Determine the (x, y) coordinate at the center of the cell enclosing the given text.  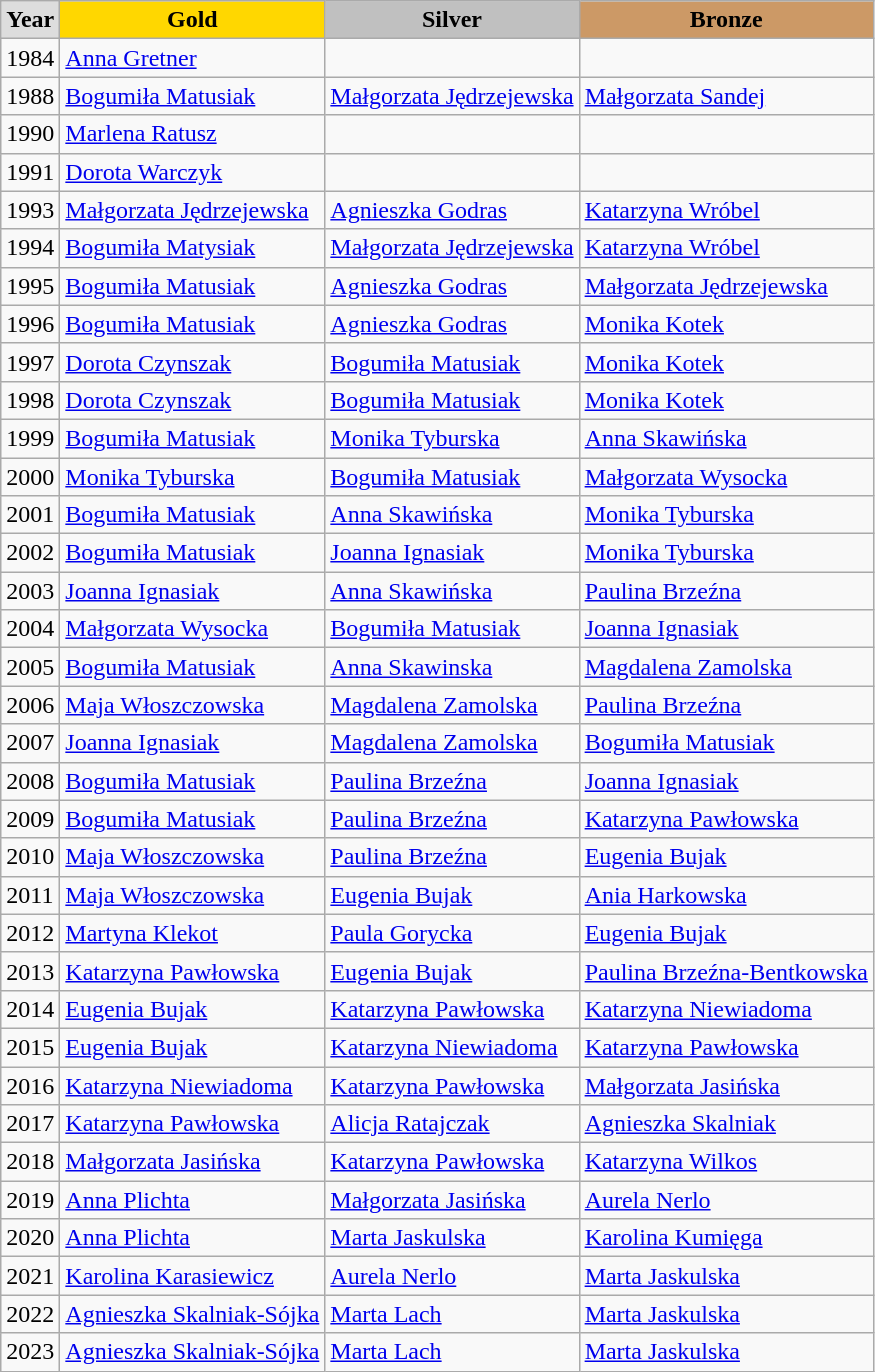
1991 (30, 172)
Anna Skawinska (452, 667)
2014 (30, 1009)
2019 (30, 1200)
Alicja Ratajczak (452, 1124)
Dorota Warczyk (192, 172)
Silver (452, 20)
2001 (30, 515)
2016 (30, 1085)
2003 (30, 591)
2023 (30, 1352)
Martyna Klekot (192, 933)
1990 (30, 134)
2010 (30, 857)
Karolina Karasiewicz (192, 1276)
1988 (30, 96)
2021 (30, 1276)
Małgorzata Sandej (726, 96)
1993 (30, 210)
2000 (30, 477)
2015 (30, 1047)
2009 (30, 819)
2005 (30, 667)
1996 (30, 324)
2017 (30, 1124)
2011 (30, 895)
2006 (30, 705)
1998 (30, 400)
Paula Gorycka (452, 933)
Bronze (726, 20)
2002 (30, 553)
2004 (30, 629)
2007 (30, 743)
Katarzyna Wilkos (726, 1162)
2022 (30, 1314)
2008 (30, 781)
1999 (30, 438)
2012 (30, 933)
2013 (30, 971)
Marlena Ratusz (192, 134)
Paulina Brzeźna-Bentkowska (726, 971)
Bogumiła Matysiak (192, 248)
Agnieszka Skalniak (726, 1124)
Karolina Kumięga (726, 1238)
2018 (30, 1162)
Year (30, 20)
2020 (30, 1238)
Anna Gretner (192, 58)
1994 (30, 248)
1995 (30, 286)
1997 (30, 362)
Ania Harkowska (726, 895)
Gold (192, 20)
1984 (30, 58)
